Output the (X, Y) coordinate of the center of the cell containing the given text.  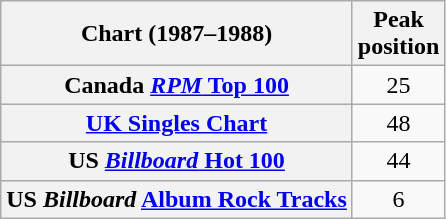
UK Singles Chart (177, 123)
44 (398, 161)
Chart (1987–1988) (177, 34)
Canada RPM Top 100 (177, 85)
US Billboard Album Rock Tracks (177, 199)
US Billboard Hot 100 (177, 161)
6 (398, 199)
Peakposition (398, 34)
48 (398, 123)
25 (398, 85)
